Determine the [X, Y] coordinate at the center of the cell enclosing the given text.  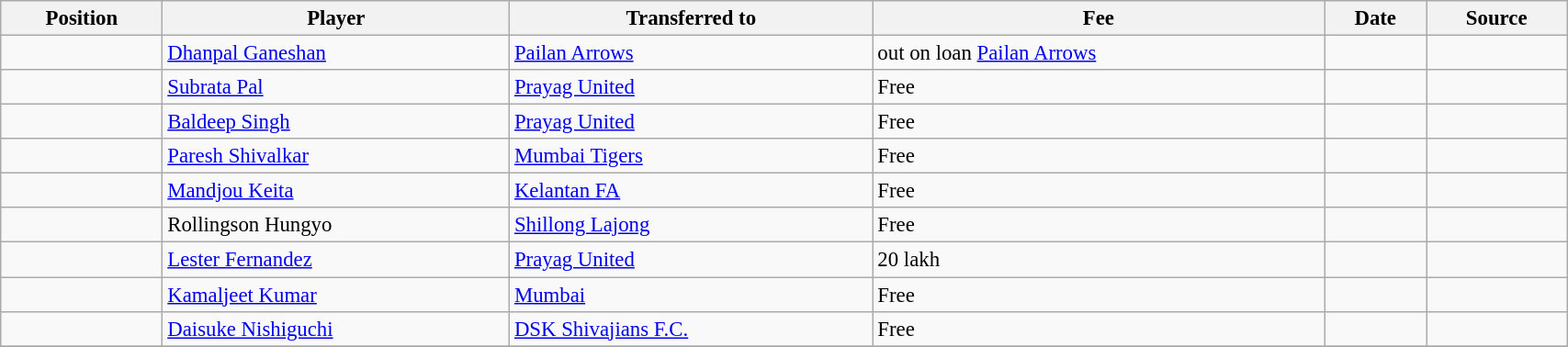
Date [1376, 18]
Kelantan FA [691, 191]
Transferred to [691, 18]
Kamaljeet Kumar [336, 295]
Player [336, 18]
Daisuke Nishiguchi [336, 329]
out on loan Pailan Arrows [1099, 53]
Fee [1099, 18]
Mandjou Keita [336, 191]
Rollingson Hungyo [336, 225]
Shillong Lajong [691, 225]
20 lakh [1099, 260]
Lester Fernandez [336, 260]
DSK Shivajians F.C. [691, 329]
Paresh Shivalkar [336, 156]
Dhanpal Ganeshan [336, 53]
Position [82, 18]
Source [1497, 18]
Subrata Pal [336, 87]
Mumbai [691, 295]
Pailan Arrows [691, 53]
Mumbai Tigers [691, 156]
Baldeep Singh [336, 122]
